Find where the given text appears and provide that cell's center as [x, y] coordinate. 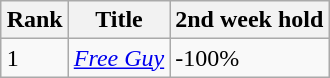
Title [118, 20]
Rank [34, 20]
2nd week hold [250, 20]
Free Guy [118, 58]
-100% [250, 58]
1 [34, 58]
